Return the (X, Y) coordinate for the center point of the cell that contains the specified text.  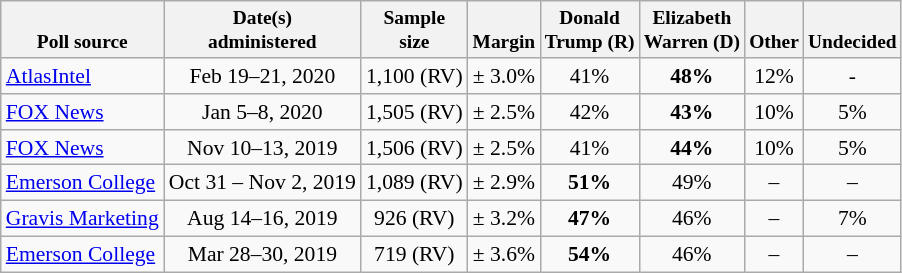
54% (590, 254)
12% (774, 76)
Mar 28–30, 2019 (262, 254)
± 2.9% (504, 183)
51% (590, 183)
± 3.6% (504, 254)
1,506 (RV) (414, 148)
AtlasIntel (82, 76)
ElizabethWarren (D) (692, 30)
1,100 (RV) (414, 76)
Gravis Marketing (82, 219)
44% (692, 148)
Samplesize (414, 30)
43% (692, 112)
48% (692, 76)
Undecided (852, 30)
Feb 19–21, 2020 (262, 76)
Aug 14–16, 2019 (262, 219)
719 (RV) (414, 254)
Poll source (82, 30)
Other (774, 30)
± 3.2% (504, 219)
42% (590, 112)
49% (692, 183)
Date(s)administered (262, 30)
± 3.0% (504, 76)
Oct 31 – Nov 2, 2019 (262, 183)
Jan 5–8, 2020 (262, 112)
- (852, 76)
DonaldTrump (R) (590, 30)
47% (590, 219)
Margin (504, 30)
926 (RV) (414, 219)
1,505 (RV) (414, 112)
1,089 (RV) (414, 183)
Nov 10–13, 2019 (262, 148)
7% (852, 219)
